Locate the cell with the specified text and output its (X, Y) center coordinate. 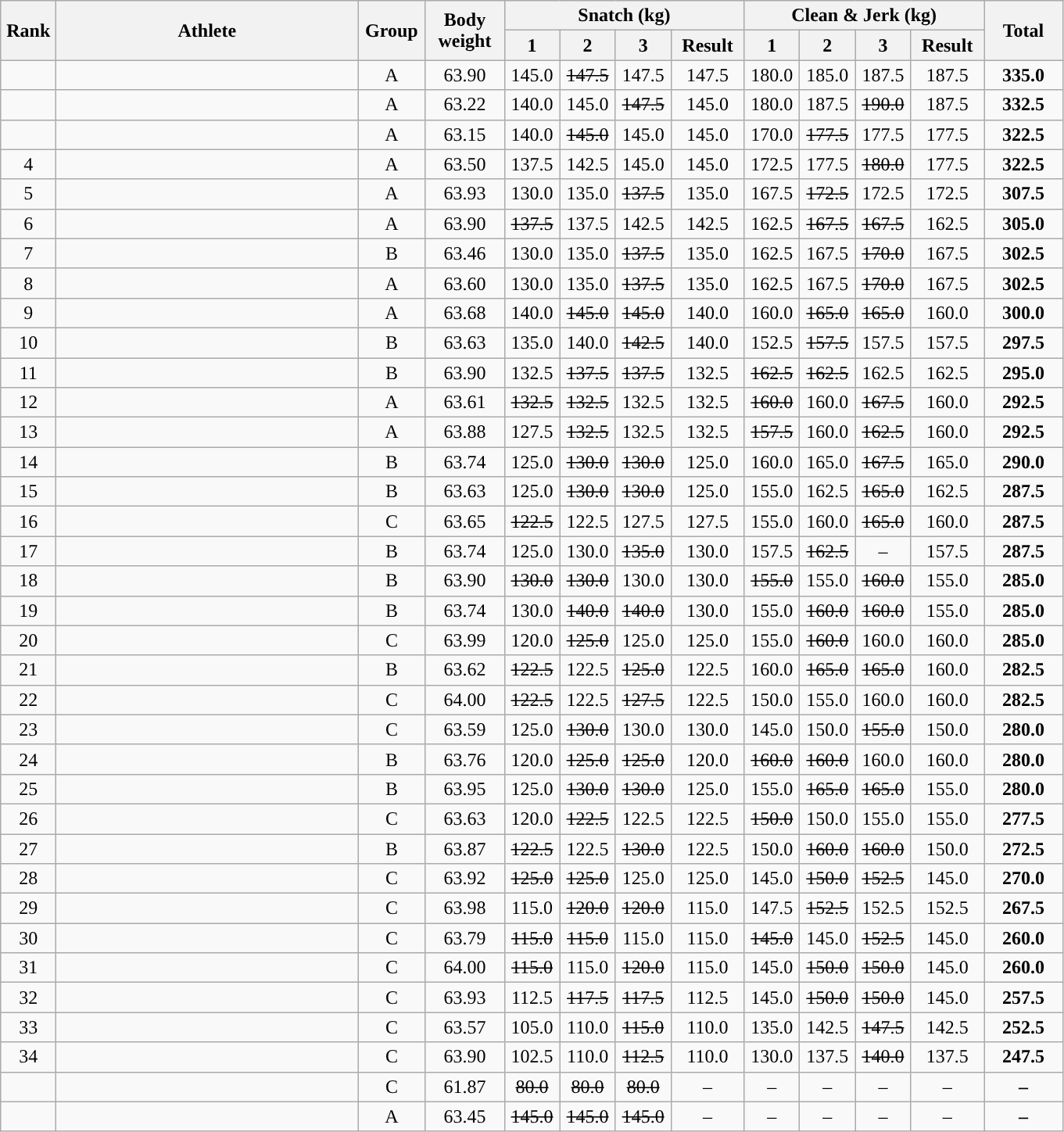
27 (28, 848)
5 (28, 194)
63.62 (464, 670)
277.5 (1023, 819)
63.50 (464, 164)
26 (28, 819)
61.87 (464, 1087)
32 (28, 998)
6 (28, 224)
4 (28, 164)
63.22 (464, 105)
63.99 (464, 640)
30 (28, 938)
63.95 (464, 789)
25 (28, 789)
34 (28, 1057)
252.5 (1023, 1027)
13 (28, 432)
12 (28, 403)
17 (28, 551)
33 (28, 1027)
102.5 (532, 1057)
257.5 (1023, 998)
63.57 (464, 1027)
295.0 (1023, 373)
63.60 (464, 283)
Snatch (kg) (624, 16)
290.0 (1023, 462)
63.88 (464, 432)
63.68 (464, 313)
14 (28, 462)
335.0 (1023, 75)
18 (28, 581)
307.5 (1023, 194)
Athlete (207, 30)
28 (28, 879)
247.5 (1023, 1057)
63.61 (464, 403)
63.87 (464, 848)
19 (28, 611)
63.79 (464, 938)
63.76 (464, 759)
305.0 (1023, 224)
Body weight (464, 30)
63.65 (464, 521)
7 (28, 253)
332.5 (1023, 105)
105.0 (532, 1027)
23 (28, 729)
31 (28, 968)
Group (392, 30)
297.5 (1023, 342)
11 (28, 373)
21 (28, 670)
63.59 (464, 729)
Total (1023, 30)
300.0 (1023, 313)
29 (28, 908)
Clean & Jerk (kg) (865, 16)
Rank (28, 30)
272.5 (1023, 848)
267.5 (1023, 908)
63.45 (464, 1116)
270.0 (1023, 879)
63.46 (464, 253)
185.0 (827, 75)
63.98 (464, 908)
63.92 (464, 879)
63.15 (464, 134)
190.0 (883, 105)
15 (28, 492)
9 (28, 313)
20 (28, 640)
22 (28, 700)
10 (28, 342)
24 (28, 759)
16 (28, 521)
8 (28, 283)
